Output the [x, y] coordinate of the center of the cell containing the given text.  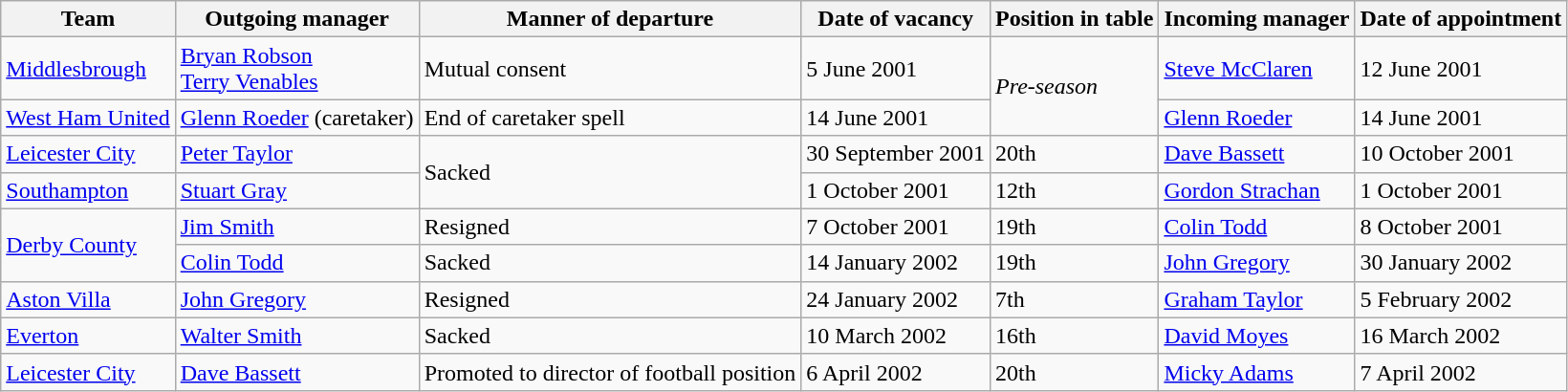
Stuart Gray [296, 190]
Date of vacancy [896, 19]
12th [1074, 190]
Walter Smith [296, 336]
End of caretaker spell [610, 118]
Aston Villa [88, 299]
Position in table [1074, 19]
Steve McClaren [1256, 69]
Date of appointment [1461, 19]
Micky Adams [1256, 372]
Promoted to director of football position [610, 372]
10 March 2002 [896, 336]
6 April 2002 [896, 372]
David Moyes [1256, 336]
Pre-season [1074, 86]
Glenn Roeder [1256, 118]
5 February 2002 [1461, 299]
Team [88, 19]
Glenn Roeder (caretaker) [296, 118]
Southampton [88, 190]
Jim Smith [296, 227]
30 September 2001 [896, 154]
14 January 2002 [896, 263]
Gordon Strachan [1256, 190]
West Ham United [88, 118]
7 April 2002 [1461, 372]
Manner of departure [610, 19]
5 June 2001 [896, 69]
Outgoing manager [296, 19]
12 June 2001 [1461, 69]
10 October 2001 [1461, 154]
Incoming manager [1256, 19]
Middlesbrough [88, 69]
Derby County [88, 245]
Graham Taylor [1256, 299]
30 January 2002 [1461, 263]
8 October 2001 [1461, 227]
Bryan Robson Terry Venables [296, 69]
24 January 2002 [896, 299]
7th [1074, 299]
Mutual consent [610, 69]
Everton [88, 336]
Peter Taylor [296, 154]
16th [1074, 336]
16 March 2002 [1461, 336]
7 October 2001 [896, 227]
